Identify which cell holds the provided text, then report its [X, Y] central coordinate. 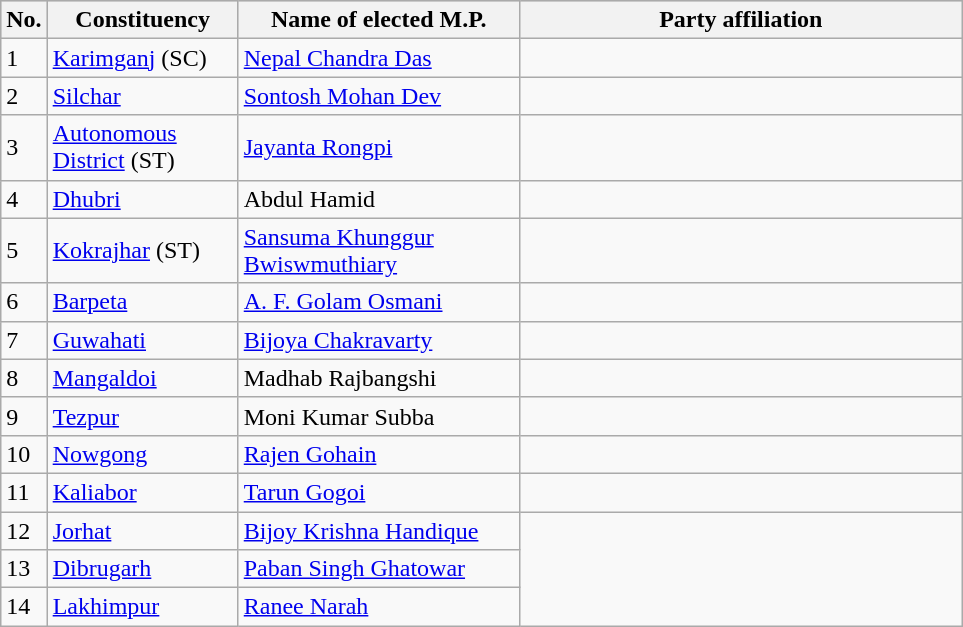
10 [24, 454]
6 [24, 302]
Nowgong [142, 454]
Guwahati [142, 340]
Party affiliation [740, 20]
13 [24, 569]
3 [24, 148]
5 [24, 250]
9 [24, 416]
Rajen Gohain [378, 454]
Mangaldoi [142, 378]
Moni Kumar Subba [378, 416]
12 [24, 531]
Sontosh Mohan Dev [378, 96]
Ranee Narah [378, 607]
Karimganj (SC) [142, 58]
Lakhimpur [142, 607]
Bijoya Chakravarty [378, 340]
8 [24, 378]
2 [24, 96]
Dhubri [142, 199]
Abdul Hamid [378, 199]
4 [24, 199]
Madhab Rajbangshi [378, 378]
Dibrugarh [142, 569]
Barpeta [142, 302]
Kokrajhar (ST) [142, 250]
Jayanta Rongpi [378, 148]
Bijoy Krishna Handique [378, 531]
1 [24, 58]
Silchar [142, 96]
Name of elected M.P. [378, 20]
Paban Singh Ghatowar [378, 569]
Kaliabor [142, 492]
Tezpur [142, 416]
Jorhat [142, 531]
A. F. Golam Osmani [378, 302]
Autonomous District (ST) [142, 148]
14 [24, 607]
11 [24, 492]
7 [24, 340]
No. [24, 20]
Tarun Gogoi [378, 492]
Constituency [142, 20]
Sansuma Khunggur Bwiswmuthiary [378, 250]
Nepal Chandra Das [378, 58]
